Return the [X, Y] coordinate for the center point of the cell that contains the specified text.  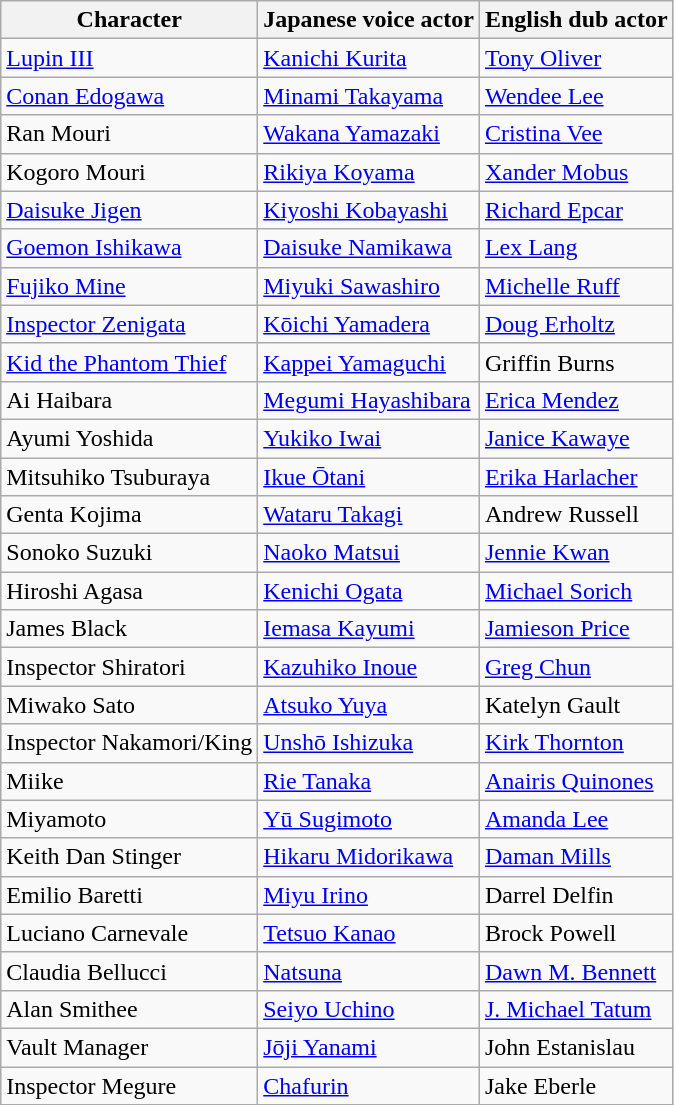
Greg Chun [576, 667]
Daisuke Namikawa [369, 248]
Jamieson Price [576, 629]
Kazuhiko Inoue [369, 667]
Alan Smithee [130, 1009]
Xander Mobus [576, 172]
Doug Erholtz [576, 324]
Inspector Shiratori [130, 667]
Anairis Quinones [576, 781]
Megumi Hayashibara [369, 400]
Cristina Vee [576, 134]
Rie Tanaka [369, 781]
Yukiko Iwai [369, 438]
Wakana Yamazaki [369, 134]
Miwako Sato [130, 705]
Ikue Ōtani [369, 477]
Japanese voice actor [369, 20]
Wendee Lee [576, 96]
Lupin III [130, 58]
Jake Eberle [576, 1085]
Richard Epcar [576, 210]
Jōji Yanami [369, 1047]
Character [130, 20]
Conan Edogawa [130, 96]
John Estanislau [576, 1047]
Katelyn Gault [576, 705]
Claudia Bellucci [130, 971]
Chafurin [369, 1085]
Kappei Yamaguchi [369, 362]
Jennie Kwan [576, 553]
Andrew Russell [576, 515]
Miyamoto [130, 819]
Unshō Ishizuka [369, 743]
Hiroshi Agasa [130, 591]
Seiyo Uchino [369, 1009]
Luciano Carnevale [130, 933]
Inspector Megure [130, 1085]
Iemasa Kayumi [369, 629]
Tetsuo Kanao [369, 933]
Tony Oliver [576, 58]
Janice Kawaye [576, 438]
Kogoro Mouri [130, 172]
Erica Mendez [576, 400]
Kenichi Ogata [369, 591]
Erika Harlacher [576, 477]
Wataru Takagi [369, 515]
Michael Sorich [576, 591]
Dawn M. Bennett [576, 971]
Griffin Burns [576, 362]
Michelle Ruff [576, 286]
Lex Lang [576, 248]
Ayumi Yoshida [130, 438]
Miyu Irino [369, 895]
Genta Kojima [130, 515]
Natsuna [369, 971]
Ran Mouri [130, 134]
James Black [130, 629]
Naoko Matsui [369, 553]
J. Michael Tatum [576, 1009]
Hikaru Midorikawa [369, 857]
Fujiko Mine [130, 286]
Miike [130, 781]
Inspector Zenigata [130, 324]
Sonoko Suzuki [130, 553]
Mitsuhiko Tsuburaya [130, 477]
Atsuko Yuya [369, 705]
English dub actor [576, 20]
Inspector Nakamori/King [130, 743]
Daisuke Jigen [130, 210]
Miyuki Sawashiro [369, 286]
Brock Powell [576, 933]
Kanichi Kurita [369, 58]
Emilio Baretti [130, 895]
Kid the Phantom Thief [130, 362]
Vault Manager [130, 1047]
Amanda Lee [576, 819]
Minami Takayama [369, 96]
Kiyoshi Kobayashi [369, 210]
Daman Mills [576, 857]
Rikiya Koyama [369, 172]
Kirk Thornton [576, 743]
Yū Sugimoto [369, 819]
Ai Haibara [130, 400]
Kōichi Yamadera [369, 324]
Darrel Delfin [576, 895]
Goemon Ishikawa [130, 248]
Keith Dan Stinger [130, 857]
